Output the [x, y] coordinate of the center of the cell containing the given text.  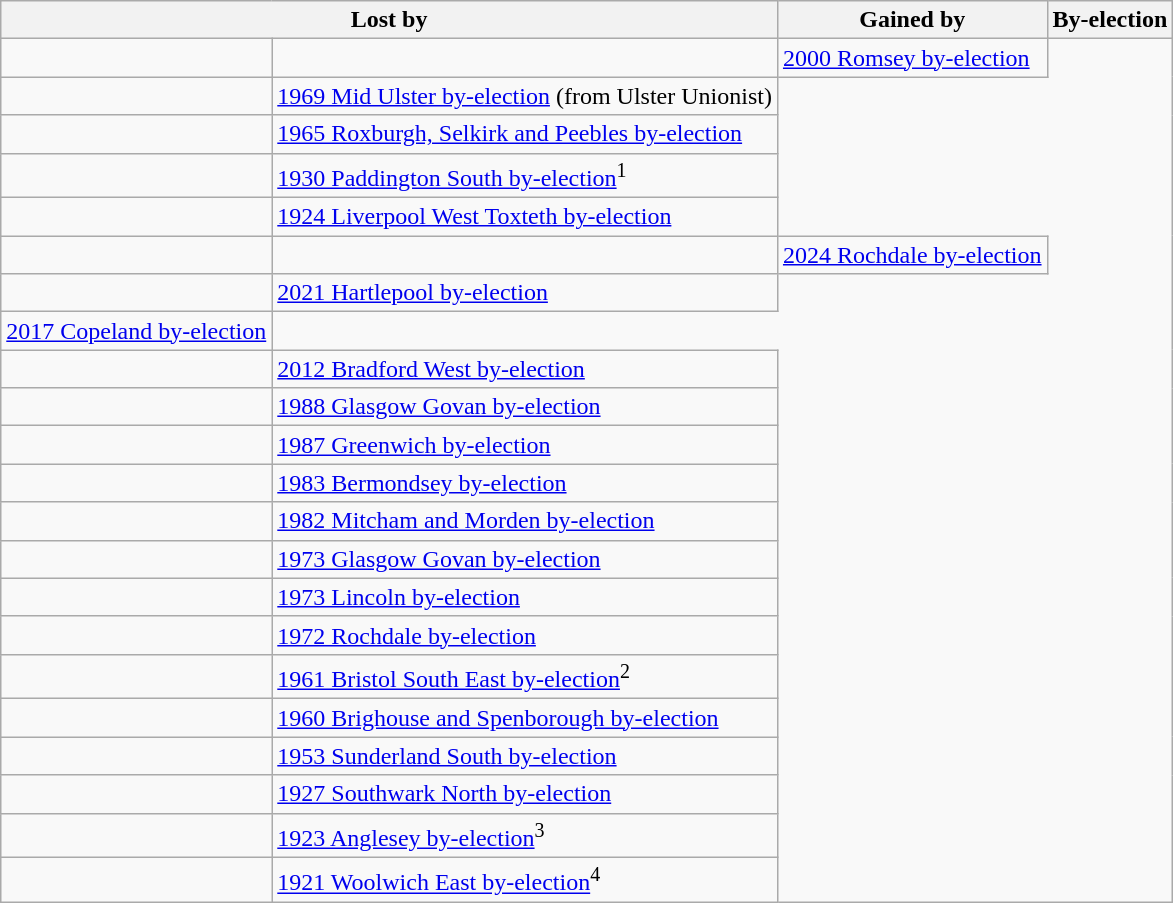
Gained by [912, 20]
2012 Bradford West by-election [525, 369]
1973 Lincoln by-election [525, 597]
1923 Anglesey by-election3 [525, 836]
Lost by [390, 20]
1960 Brighouse and Spenborough by-election [525, 718]
1924 Liverpool West Toxteth by-election [525, 217]
1972 Rochdale by-election [525, 635]
1921 Woolwich East by-election4 [525, 880]
By-election [1110, 20]
2021 Hartlepool by-election [525, 293]
1988 Glasgow Govan by-election [525, 407]
1953 Sunderland South by-election [525, 756]
1927 Southwark North by-election [525, 794]
1965 Roxburgh, Selkirk and Peebles by-election [525, 134]
1973 Glasgow Govan by-election [525, 559]
1969 Mid Ulster by-election (from Ulster Unionist) [525, 96]
2017 Copeland by-election [136, 331]
1930 Paddington South by-election1 [525, 176]
1961 Bristol South East by-election2 [525, 676]
1983 Bermondsey by-election [525, 483]
1982 Mitcham and Morden by-election [525, 521]
1987 Greenwich by-election [525, 445]
2000 Romsey by-election [912, 58]
2024 Rochdale by-election [912, 255]
